Extract the [X, Y] coordinate from the center of the cell holding the provided text.  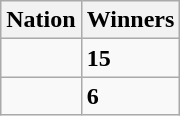
15 [130, 58]
6 [130, 96]
Winners [130, 20]
Nation [41, 20]
